Locate the cell with the specified text and output its (x, y) center coordinate. 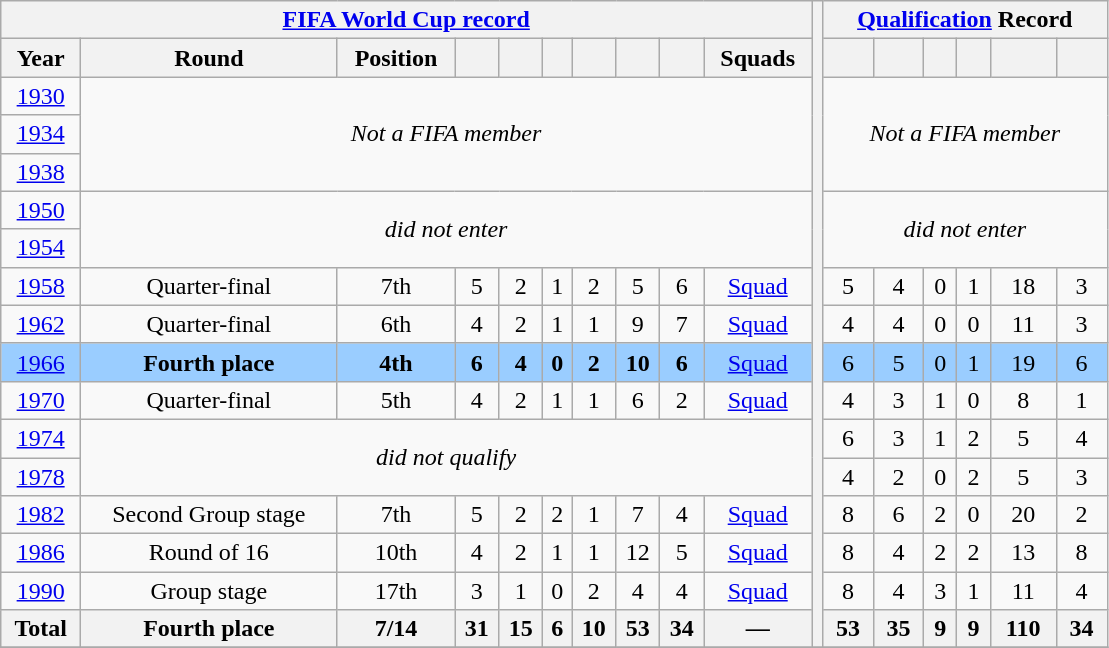
did not qualify (446, 457)
1982 (41, 515)
1930 (41, 96)
18 (1023, 286)
Year (41, 58)
15 (521, 629)
1950 (41, 210)
1966 (41, 362)
20 (1023, 515)
Round (210, 58)
110 (1023, 629)
1986 (41, 553)
1958 (41, 286)
1962 (41, 324)
1954 (41, 248)
10th (396, 553)
31 (477, 629)
Squads (758, 58)
1938 (41, 172)
1990 (41, 591)
4th (396, 362)
17th (396, 591)
6th (396, 324)
Total (41, 629)
12 (638, 553)
Qualification Record (965, 20)
19 (1023, 362)
7/14 (396, 629)
35 (898, 629)
— (758, 629)
Group stage (210, 591)
1974 (41, 438)
5th (396, 400)
1970 (41, 400)
13 (1023, 553)
Second Group stage (210, 515)
Round of 16 (210, 553)
1934 (41, 134)
1978 (41, 477)
Position (396, 58)
FIFA World Cup record (406, 20)
